Search for the cell housing the specified text and yield its (x, y) center coordinate. 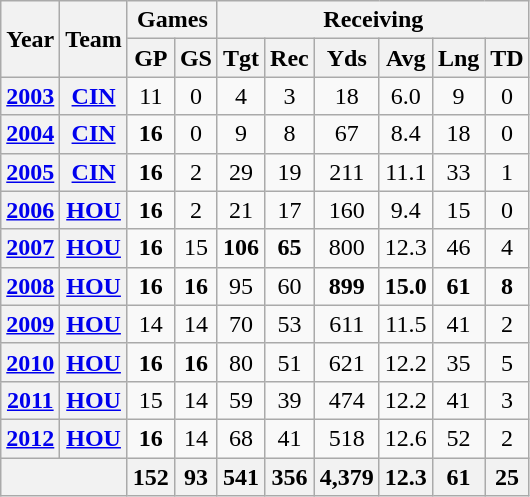
95 (240, 286)
Rec (290, 58)
11 (150, 96)
621 (346, 362)
12.6 (406, 438)
611 (346, 324)
474 (346, 400)
11.5 (406, 324)
70 (240, 324)
9.4 (406, 210)
33 (458, 172)
15.0 (406, 286)
211 (346, 172)
899 (346, 286)
Receiving (373, 20)
2004 (30, 134)
29 (240, 172)
1 (507, 172)
2012 (30, 438)
39 (290, 400)
GS (196, 58)
19 (290, 172)
21 (240, 210)
Yds (346, 58)
Games (172, 20)
2007 (30, 248)
17 (290, 210)
67 (346, 134)
65 (290, 248)
Year (30, 39)
Lng (458, 58)
11.1 (406, 172)
541 (240, 477)
2006 (30, 210)
356 (290, 477)
152 (150, 477)
68 (240, 438)
4,379 (346, 477)
GP (150, 58)
160 (346, 210)
2008 (30, 286)
TD (507, 58)
5 (507, 362)
25 (507, 477)
51 (290, 362)
60 (290, 286)
2005 (30, 172)
Tgt (240, 58)
Avg (406, 58)
2003 (30, 96)
6.0 (406, 96)
2010 (30, 362)
800 (346, 248)
53 (290, 324)
106 (240, 248)
8.4 (406, 134)
59 (240, 400)
35 (458, 362)
Team (94, 39)
2009 (30, 324)
80 (240, 362)
2011 (30, 400)
46 (458, 248)
93 (196, 477)
52 (458, 438)
518 (346, 438)
